For the text-containing cell, return its midpoint in [X, Y] coordinate format. 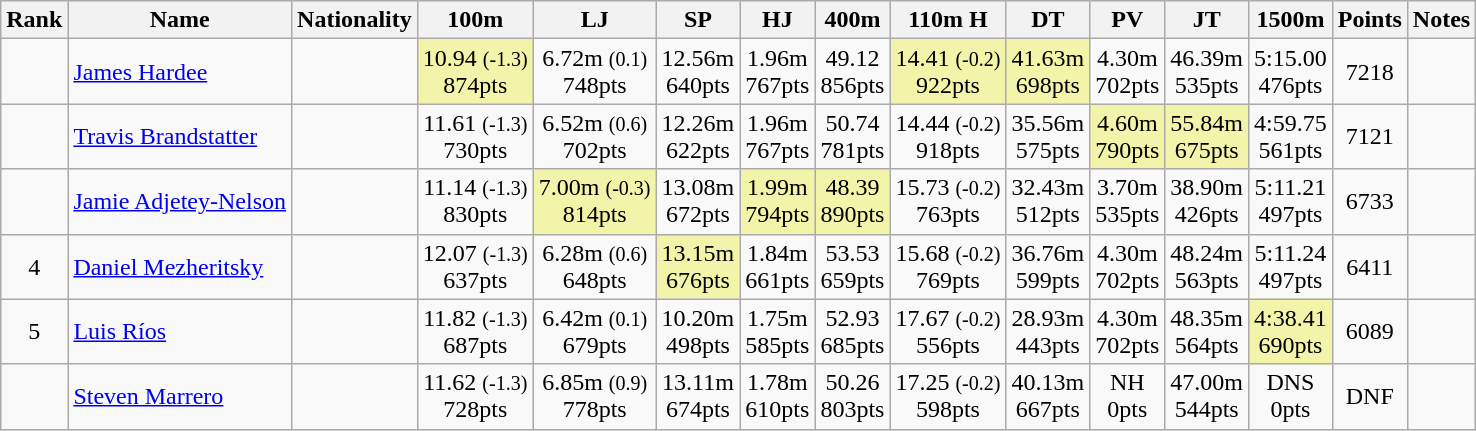
13.08m 672pts [698, 202]
35.56m 575pts [1048, 136]
400m [852, 20]
HJ [778, 20]
41.63m 698pts [1048, 72]
28.93m 443pts [1048, 332]
1500m [1291, 20]
DNS 0pts [1291, 396]
6.42m (0.1) 679pts [594, 332]
6089 [1370, 332]
DNF [1370, 396]
48.39 890pts [852, 202]
12.56m 640pts [698, 72]
JT [1207, 20]
49.12 856pts [852, 72]
6.72m (0.1) 748pts [594, 72]
7.00m (-0.3) 814pts [594, 202]
50.26 803pts [852, 396]
4:59.75 561pts [1291, 136]
DT [1048, 20]
6.28m (0.6) 648pts [594, 266]
1.75m 585pts [778, 332]
6733 [1370, 202]
Steven Marrero [180, 396]
5:11.21 497pts [1291, 202]
55.84m 675pts [1207, 136]
Nationality [355, 20]
11.62 (-1.3) 728pts [475, 396]
Notes [1441, 20]
10.20m 498pts [698, 332]
52.93 685pts [852, 332]
Luis Ríos [180, 332]
Name [180, 20]
17.67 (-0.2) 556pts [948, 332]
Points [1370, 20]
46.39m 535pts [1207, 72]
1.99m 794pts [778, 202]
6411 [1370, 266]
15.73 (-0.2) 763pts [948, 202]
6.52m (0.6) 702pts [594, 136]
47.00m 544pts [1207, 396]
110m H [948, 20]
James Hardee [180, 72]
7121 [1370, 136]
13.11m 674pts [698, 396]
4.60m 790pts [1128, 136]
11.82 (-1.3) 687pts [475, 332]
SP [698, 20]
11.14 (-1.3) 830pts [475, 202]
100m [475, 20]
5:11.24 497pts [1291, 266]
12.07 (-1.3) 637pts [475, 266]
3.70m 535pts [1128, 202]
32.43m 512pts [1048, 202]
PV [1128, 20]
40.13m 667pts [1048, 396]
15.68 (-0.2) 769pts [948, 266]
LJ [594, 20]
38.90m 426pts [1207, 202]
14.44 (-0.2) 918pts [948, 136]
53.53 659pts [852, 266]
12.26m 622pts [698, 136]
13.15m 676pts [698, 266]
4 [34, 266]
7218 [1370, 72]
1.84m 661pts [778, 266]
48.24m 563pts [1207, 266]
Travis Brandstatter [180, 136]
Jamie Adjetey-Nelson [180, 202]
11.61 (-1.3) 730pts [475, 136]
48.35m 564pts [1207, 332]
Daniel Mezheritsky [180, 266]
36.76m 599pts [1048, 266]
50.74 781pts [852, 136]
NH 0pts [1128, 396]
17.25 (-0.2) 598pts [948, 396]
10.94 (-1.3) 874pts [475, 72]
14.41 (-0.2) 922pts [948, 72]
Rank [34, 20]
1.78m 610pts [778, 396]
4:38.41 690pts [1291, 332]
5:15.00 476pts [1291, 72]
6.85m (0.9) 778pts [594, 396]
5 [34, 332]
